Search for the cell housing the specified text and yield its [X, Y] center coordinate. 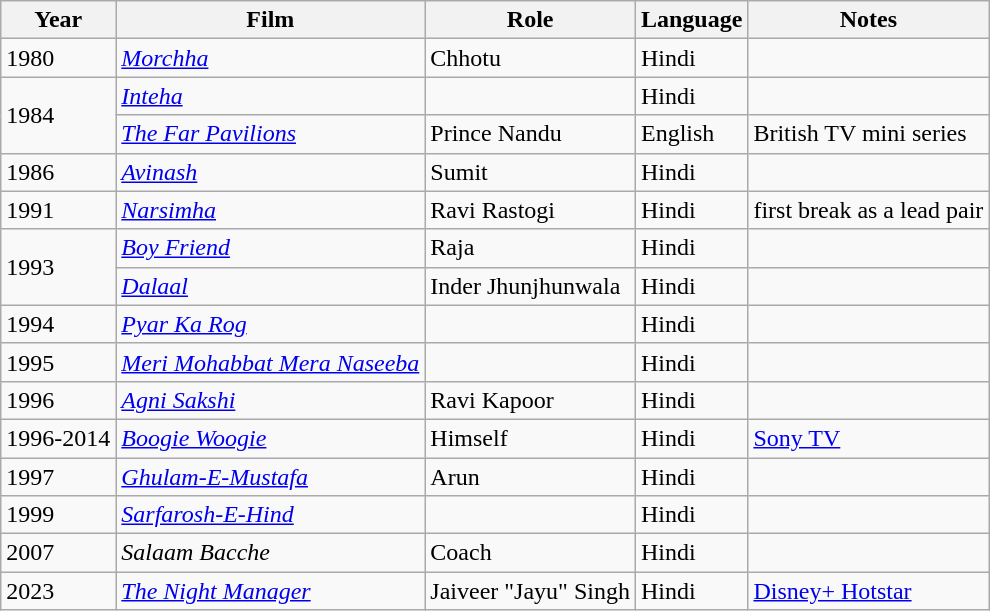
Avinash [270, 172]
Arun [530, 477]
1980 [58, 58]
Sony TV [868, 438]
Role [530, 20]
1993 [58, 267]
Meri Mohabbat Mera Naseeba [270, 362]
Agni Sakshi [270, 400]
Salaam Bacche [270, 553]
Boogie Woogie [270, 438]
first break as a lead pair [868, 210]
Notes [868, 20]
Boy Friend [270, 248]
Raja [530, 248]
The Night Manager [270, 591]
The Far Pavilions [270, 134]
Ravi Rastogi [530, 210]
1991 [58, 210]
1986 [58, 172]
Inteha [270, 96]
1996 [58, 400]
Dalaal [270, 286]
British TV mini series [868, 134]
1996-2014 [58, 438]
1984 [58, 115]
1995 [58, 362]
English [691, 134]
1999 [58, 515]
Year [58, 20]
Language [691, 20]
Inder Jhunjhunwala [530, 286]
1997 [58, 477]
Sarfarosh-E-Hind [270, 515]
2023 [58, 591]
2007 [58, 553]
Jaiveer "Jayu" Singh [530, 591]
Chhotu [530, 58]
Film [270, 20]
Prince Nandu [530, 134]
Ravi Kapoor [530, 400]
Morchha [270, 58]
Ghulam-E-Mustafa [270, 477]
Coach [530, 553]
Narsimha [270, 210]
Himself [530, 438]
Pyar Ka Rog [270, 324]
Disney+ Hotstar [868, 591]
Sumit [530, 172]
1994 [58, 324]
